Detect which cell encompasses the target text, then output its [X, Y] center coordinate. 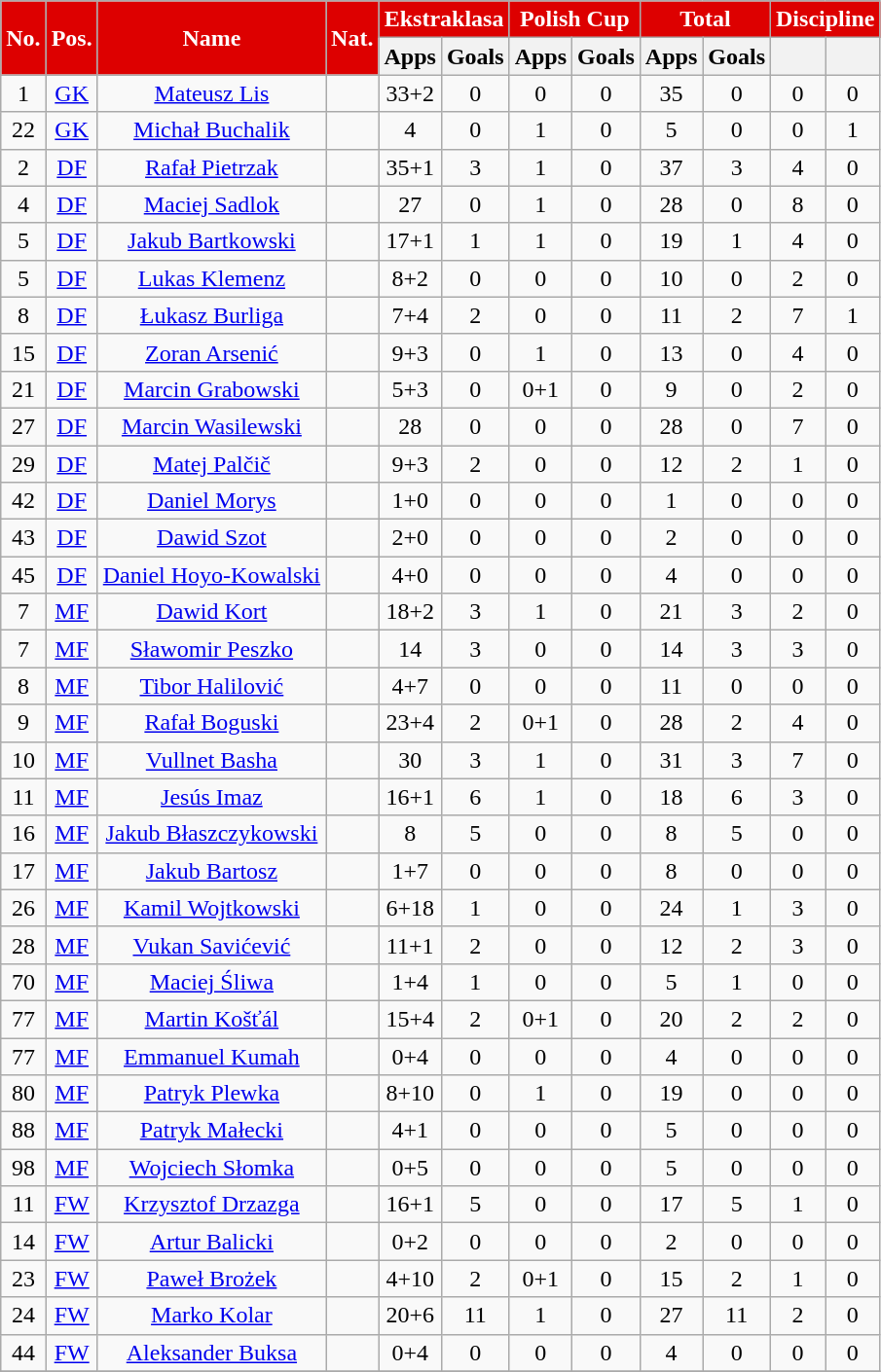
70 [23, 982]
35 [671, 93]
Matej Palčič [211, 464]
45 [23, 575]
23 [23, 1279]
4+10 [410, 1279]
42 [23, 501]
4+7 [410, 686]
Mateusz Lis [211, 93]
Michał Buchalik [211, 130]
37 [671, 167]
Maciej Śliwa [211, 982]
8+10 [410, 1094]
Maciej Sadlok [211, 204]
Marko Kolar [211, 1316]
88 [23, 1131]
4+1 [410, 1131]
43 [23, 538]
Daniel Hoyo-Kowalski [211, 575]
Emmanuel Kumah [211, 1056]
Total [705, 19]
Sławomir Peszko [211, 649]
5+3 [410, 389]
Jesús Imaz [211, 797]
Nat. [352, 38]
31 [671, 760]
1+0 [410, 501]
Pos. [72, 38]
Polish Cup [574, 19]
13 [671, 352]
Ekstraklasa [444, 19]
1+7 [410, 871]
Aleksander Buksa [211, 1353]
Rafał Boguski [211, 723]
Discipline [826, 19]
33+2 [410, 93]
18 [671, 797]
Daniel Morys [211, 501]
Marcin Wasilewski [211, 426]
Wojciech Słomka [211, 1168]
Name [211, 38]
98 [23, 1168]
7+4 [410, 315]
Artur Balicki [211, 1242]
Lukas Klemenz [211, 278]
Zoran Arsenić [211, 352]
Vukan Savićević [211, 945]
Łukasz Burliga [211, 315]
Jakub Bartkowski [211, 241]
0+2 [410, 1242]
80 [23, 1094]
Krzysztof Drzazga [211, 1205]
Tibor Halilović [211, 686]
Dawid Kort [211, 612]
35+1 [410, 167]
11+1 [410, 945]
4+0 [410, 575]
2+0 [410, 538]
Jakub Bartosz [211, 871]
Paweł Brożek [211, 1279]
23+4 [410, 723]
Kamil Wojtkowski [211, 908]
16 [23, 834]
No. [23, 38]
18+2 [410, 612]
17+1 [410, 241]
0+5 [410, 1168]
20+6 [410, 1316]
20 [671, 1019]
Patryk Małecki [211, 1131]
22 [23, 130]
44 [23, 1353]
1+4 [410, 982]
8+2 [410, 278]
29 [23, 464]
Rafał Pietrzak [211, 167]
Vullnet Basha [211, 760]
15+4 [410, 1019]
Marcin Grabowski [211, 389]
Dawid Szot [211, 538]
Martin Košťál [211, 1019]
Patryk Plewka [211, 1094]
Jakub Błaszczykowski [211, 834]
30 [410, 760]
26 [23, 908]
6+18 [410, 908]
